Provide the [X, Y] coordinate of the cell's center where the given text is located.  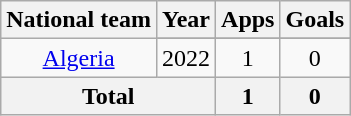
2022 [186, 58]
Goals [315, 20]
Algeria [79, 58]
Apps [248, 20]
Total [108, 96]
Year [186, 20]
National team [79, 20]
